Determine the [X, Y] coordinate at the center of the cell enclosing the given text.  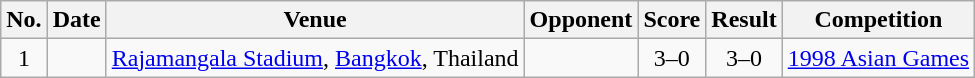
Opponent [581, 20]
1998 Asian Games [878, 58]
Venue [315, 20]
Rajamangala Stadium, Bangkok, Thailand [315, 58]
1 [24, 58]
No. [24, 20]
Result [744, 20]
Score [672, 20]
Competition [878, 20]
Date [76, 20]
